From the cell containing the given text, extract its center point as [X, Y] coordinate. 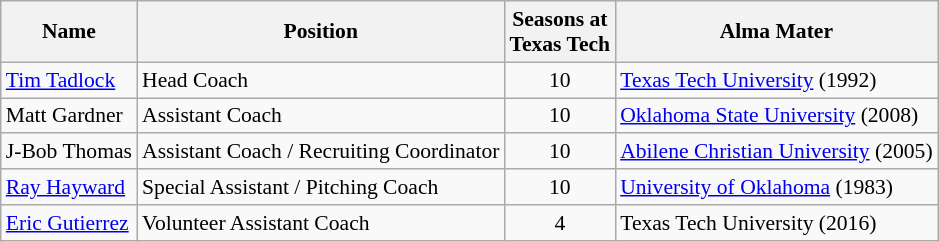
University of Oklahoma (1983) [776, 187]
Eric Gutierrez [69, 223]
Tim Tadlock [69, 80]
Assistant Coach / Recruiting Coordinator [320, 152]
4 [560, 223]
J-Bob Thomas [69, 152]
Abilene Christian University (2005) [776, 152]
Volunteer Assistant Coach [320, 223]
Head Coach [320, 80]
Ray Hayward [69, 187]
Assistant Coach [320, 116]
Name [69, 32]
Special Assistant / Pitching Coach [320, 187]
Oklahoma State University (2008) [776, 116]
Alma Mater [776, 32]
Position [320, 32]
Matt Gardner [69, 116]
Texas Tech University (1992) [776, 80]
Seasons atTexas Tech [560, 32]
Texas Tech University (2016) [776, 223]
